Return the (x, y) coordinate for the center point of the cell that contains the specified text.  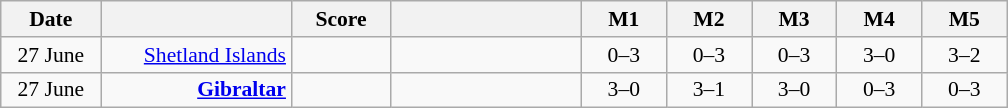
Score (341, 19)
M4 (880, 19)
M1 (624, 19)
Gibraltar (196, 90)
3–2 (964, 55)
Shetland Islands (196, 55)
Date (51, 19)
3–1 (708, 90)
M3 (794, 19)
M5 (964, 19)
M2 (708, 19)
